Find where the given text appears and provide that cell's center as [X, Y] coordinate. 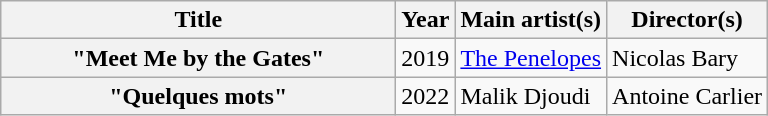
2022 [426, 96]
Main artist(s) [531, 20]
2019 [426, 58]
Malik Djoudi [531, 96]
Nicolas Bary [688, 58]
Director(s) [688, 20]
"Meet Me by the Gates" [198, 58]
Year [426, 20]
"Quelques mots" [198, 96]
Title [198, 20]
Antoine Carlier [688, 96]
The Penelopes [531, 58]
